Search for the cell housing the specified text and yield its (x, y) center coordinate. 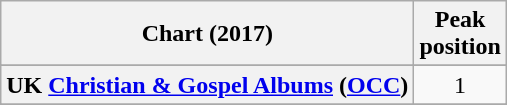
1 (460, 85)
Peak position (460, 34)
UK Christian & Gospel Albums (OCC) (208, 85)
Chart (2017) (208, 34)
